From the cell containing the given text, extract its center point as (x, y) coordinate. 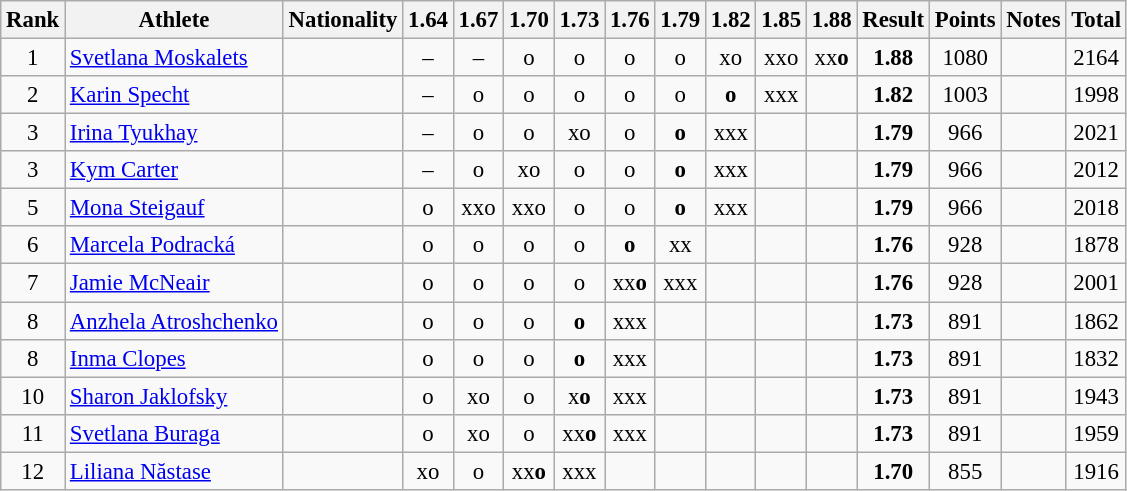
2018 (1096, 208)
11 (33, 433)
xx (680, 245)
10 (33, 396)
Kym Carter (174, 170)
1003 (966, 95)
6 (33, 245)
Inma Clopes (174, 358)
Jamie McNeair (174, 283)
2 (33, 95)
1.85 (781, 20)
Karin Specht (174, 95)
Points (966, 20)
Marcela Podracká (174, 245)
1878 (1096, 245)
1959 (1096, 433)
7 (33, 283)
1916 (1096, 471)
Anzhela Atroshchenko (174, 321)
12 (33, 471)
2001 (1096, 283)
Athlete (174, 20)
855 (966, 471)
2164 (1096, 58)
5 (33, 208)
Nationality (342, 20)
1.64 (428, 20)
Liliana Năstase (174, 471)
Notes (1034, 20)
2012 (1096, 170)
1862 (1096, 321)
Result (894, 20)
1998 (1096, 95)
Rank (33, 20)
Irina Tyukhay (174, 133)
2021 (1096, 133)
1.67 (478, 20)
Mona Steigauf (174, 208)
Svetlana Buraga (174, 433)
1832 (1096, 358)
Svetlana Moskalets (174, 58)
1080 (966, 58)
Total (1096, 20)
Sharon Jaklofsky (174, 396)
1943 (1096, 396)
1 (33, 58)
